For the text-containing cell, return its midpoint in [x, y] coordinate format. 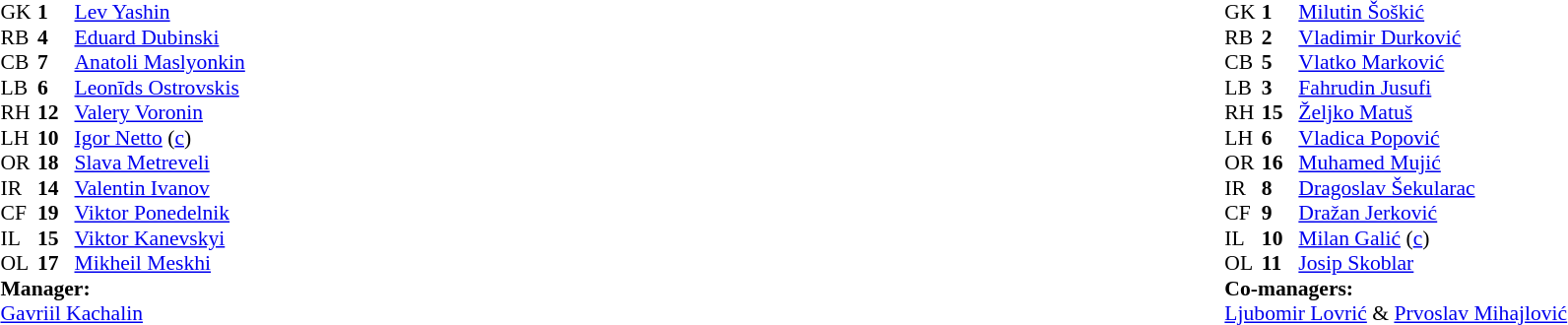
Igor Netto (c) [160, 138]
Milan Galić (c) [1432, 238]
14 [56, 188]
11 [1280, 263]
Viktor Ponedelnik [160, 214]
Muhamed Mujić [1432, 162]
Co-managers: [1396, 289]
Anatoli Maslyonkin [160, 62]
19 [56, 214]
Milutin Šoškić [1432, 13]
3 [1280, 88]
Mikheil Meskhi [160, 263]
9 [1280, 214]
Željko Matuš [1432, 113]
Dražan Jerković [1432, 214]
Manager: [122, 289]
7 [56, 62]
4 [56, 37]
Fahrudin Jusufi [1432, 88]
Slava Metreveli [160, 162]
Vladimir Durković [1432, 37]
8 [1280, 188]
Eduard Dubinski [160, 37]
12 [56, 113]
17 [56, 263]
18 [56, 162]
Vlatko Marković [1432, 62]
16 [1280, 162]
Vladica Popović [1432, 138]
Viktor Kanevskyi [160, 238]
2 [1280, 37]
Josip Skoblar [1432, 263]
Leonīds Ostrovskis [160, 88]
5 [1280, 62]
Valentin Ivanov [160, 188]
Dragoslav Šekularac [1432, 188]
Lev Yashin [160, 13]
Valery Voronin [160, 113]
